Extract the [X, Y] coordinate from the center of the cell holding the provided text.  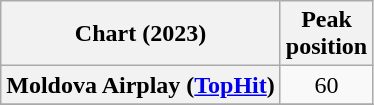
Peakposition [326, 34]
Moldova Airplay (TopHit) [141, 85]
60 [326, 85]
Chart (2023) [141, 34]
